Pinpoint the cell where the given text exists, returning its [x, y] midpoint coordinate. 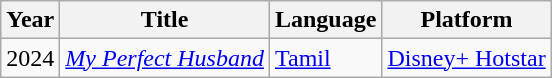
Tamil [325, 58]
Title [165, 20]
Disney+ Hotstar [466, 58]
Platform [466, 20]
My Perfect Husband [165, 58]
Year [30, 20]
2024 [30, 58]
Language [325, 20]
